Search for the cell housing the specified text and yield its (X, Y) center coordinate. 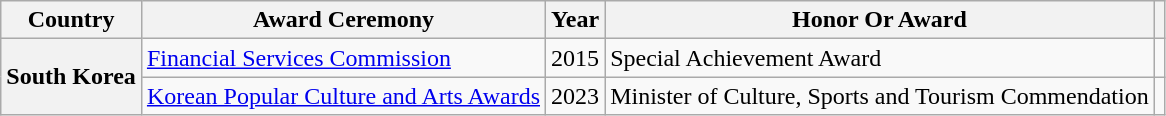
Korean Popular Culture and Arts Awards (343, 96)
2023 (576, 96)
Country (72, 20)
Minister of Culture, Sports and Tourism Commendation (880, 96)
Financial Services Commission (343, 58)
2015 (576, 58)
Year (576, 20)
South Korea (72, 77)
Honor Or Award (880, 20)
Special Achievement Award (880, 58)
Award Ceremony (343, 20)
